Return the [X, Y] coordinate for the center point of the cell that contains the specified text.  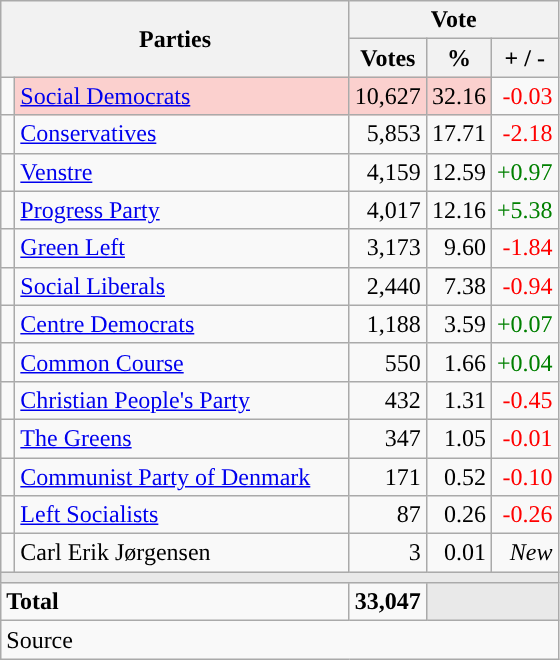
87 [388, 515]
Conservatives [182, 134]
32.16 [458, 96]
550 [388, 362]
0.01 [458, 553]
-0.94 [524, 286]
Total [176, 602]
17.71 [458, 134]
347 [388, 438]
New [524, 553]
3.59 [458, 324]
10,627 [388, 96]
The Greens [182, 438]
9.60 [458, 248]
+ / - [524, 58]
Parties [176, 39]
% [458, 58]
4,159 [388, 172]
Communist Party of Denmark [182, 477]
Progress Party [182, 210]
Centre Democrats [182, 324]
Social Liberals [182, 286]
1.66 [458, 362]
-0.10 [524, 477]
7.38 [458, 286]
Venstre [182, 172]
1.05 [458, 438]
+0.07 [524, 324]
-0.03 [524, 96]
Common Course [182, 362]
0.52 [458, 477]
-0.26 [524, 515]
-1.84 [524, 248]
Christian People's Party [182, 400]
0.26 [458, 515]
12.59 [458, 172]
+5.38 [524, 210]
Social Democrats [182, 96]
12.16 [458, 210]
33,047 [388, 602]
Source [280, 640]
171 [388, 477]
4,017 [388, 210]
Vote [454, 20]
3 [388, 553]
5,853 [388, 134]
Votes [388, 58]
2,440 [388, 286]
+0.97 [524, 172]
-0.01 [524, 438]
Left Socialists [182, 515]
432 [388, 400]
-0.45 [524, 400]
-2.18 [524, 134]
+0.04 [524, 362]
Green Left [182, 248]
Carl Erik Jørgensen [182, 553]
1.31 [458, 400]
1,188 [388, 324]
3,173 [388, 248]
